Return [x, y] of the center of cell containing provided text 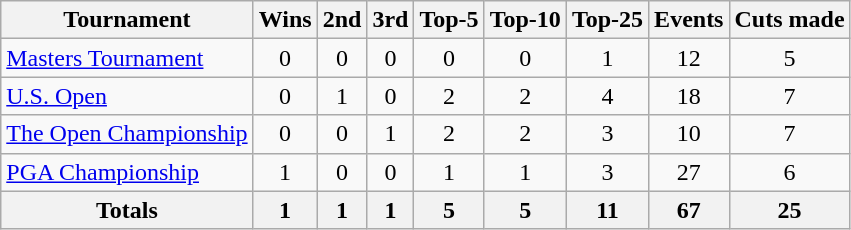
18 [689, 96]
Wins [285, 20]
Top-5 [449, 20]
Cuts made [790, 20]
11 [607, 210]
10 [689, 134]
2nd [342, 20]
PGA Championship [127, 172]
3rd [390, 20]
25 [790, 210]
U.S. Open [127, 96]
Top-25 [607, 20]
27 [689, 172]
Top-10 [525, 20]
Events [689, 20]
The Open Championship [127, 134]
Totals [127, 210]
Masters Tournament [127, 58]
6 [790, 172]
12 [689, 58]
4 [607, 96]
67 [689, 210]
Tournament [127, 20]
